Pinpoint the cell where the given text exists, returning its (x, y) midpoint coordinate. 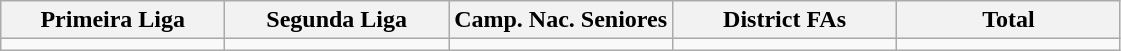
Segunda Liga (337, 20)
Primeira Liga (113, 20)
Total (1009, 20)
District FAs (785, 20)
Camp. Nac. Seniores (561, 20)
